Search for the cell housing the specified text and yield its [x, y] center coordinate. 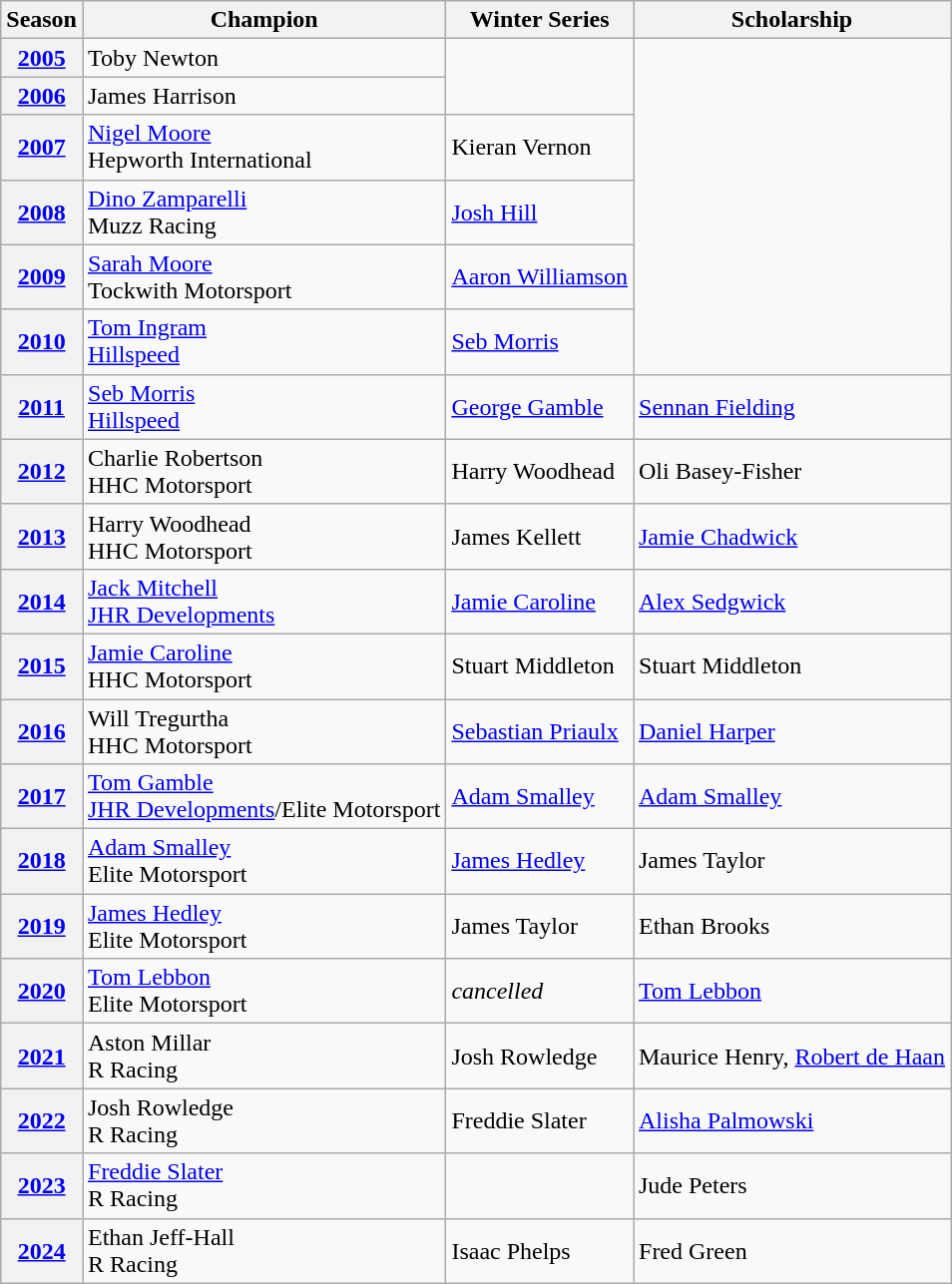
Ethan Brooks [791, 926]
Aston Millar R Racing [263, 1056]
James Hedley [540, 862]
Jamie Caroline HHC Motorsport [263, 666]
Harry Woodhead [540, 471]
Sarah Moore Tockwith Motorsport [263, 277]
Maurice Henry, Robert de Haan [791, 1056]
Isaac Phelps [540, 1251]
Jude Peters [791, 1185]
2016 [42, 730]
Ethan Jeff-Hall R Racing [263, 1251]
cancelled [540, 992]
Tom Ingram Hillspeed [263, 341]
2019 [42, 926]
2018 [42, 862]
Jack Mitchell JHR Developments [263, 601]
Season [42, 20]
Will Tregurtha HHC Motorsport [263, 730]
Freddie SlaterR Racing [263, 1185]
Jamie Chadwick [791, 537]
2017 [42, 796]
2022 [42, 1121]
Josh Hill [540, 212]
Jamie Caroline [540, 601]
2011 [42, 407]
Daniel Harper [791, 730]
2015 [42, 666]
Josh Rowledge R Racing [263, 1121]
Nigel Moore Hepworth International [263, 148]
George Gamble [540, 407]
Dino Zamparelli Muzz Racing [263, 212]
2014 [42, 601]
Sebastian Priaulx [540, 730]
2020 [42, 992]
2010 [42, 341]
2006 [42, 96]
Kieran Vernon [540, 148]
Tom Gamble JHR Developments/Elite Motorsport [263, 796]
Harry Woodhead HHC Motorsport [263, 537]
Fred Green [791, 1251]
Freddie Slater [540, 1121]
Charlie Robertson HHC Motorsport [263, 471]
2013 [42, 537]
2007 [42, 148]
Toby Newton [263, 58]
2008 [42, 212]
2005 [42, 58]
James Harrison [263, 96]
James Kellett [540, 537]
James Hedley Elite Motorsport [263, 926]
Seb Morris [540, 341]
2009 [42, 277]
2024 [42, 1251]
Oli Basey-Fisher [791, 471]
Champion [263, 20]
2012 [42, 471]
Alisha Palmowski [791, 1121]
2021 [42, 1056]
Josh Rowledge [540, 1056]
Tom Lebbon [791, 992]
Scholarship [791, 20]
Seb Morris Hillspeed [263, 407]
Aaron Williamson [540, 277]
Tom Lebbon Elite Motorsport [263, 992]
Sennan Fielding [791, 407]
Alex Sedgwick [791, 601]
Winter Series [540, 20]
Adam Smalley Elite Motorsport [263, 862]
2023 [42, 1185]
